Pinpoint the cell where the given text exists, returning its [X, Y] midpoint coordinate. 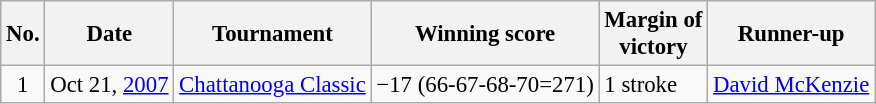
David McKenzie [792, 85]
Oct 21, 2007 [110, 85]
1 stroke [654, 85]
Date [110, 34]
Winning score [485, 34]
Runner-up [792, 34]
Margin ofvictory [654, 34]
No. [23, 34]
Tournament [272, 34]
1 [23, 85]
Chattanooga Classic [272, 85]
−17 (66-67-68-70=271) [485, 85]
